Search for the cell housing the specified text and yield its (x, y) center coordinate. 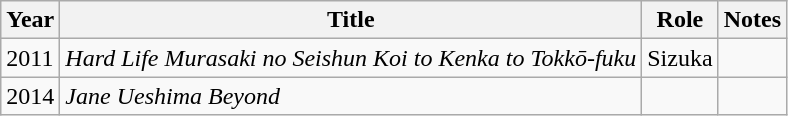
Role (680, 20)
Hard Life Murasaki no Seishun Koi to Kenka to Tokkō-fuku (351, 58)
Sizuka (680, 58)
Title (351, 20)
2011 (30, 58)
2014 (30, 96)
Year (30, 20)
Notes (752, 20)
Jane Ueshima Beyond (351, 96)
